Scan for the cell matching the given text and deliver its (X, Y) coordinate at center. 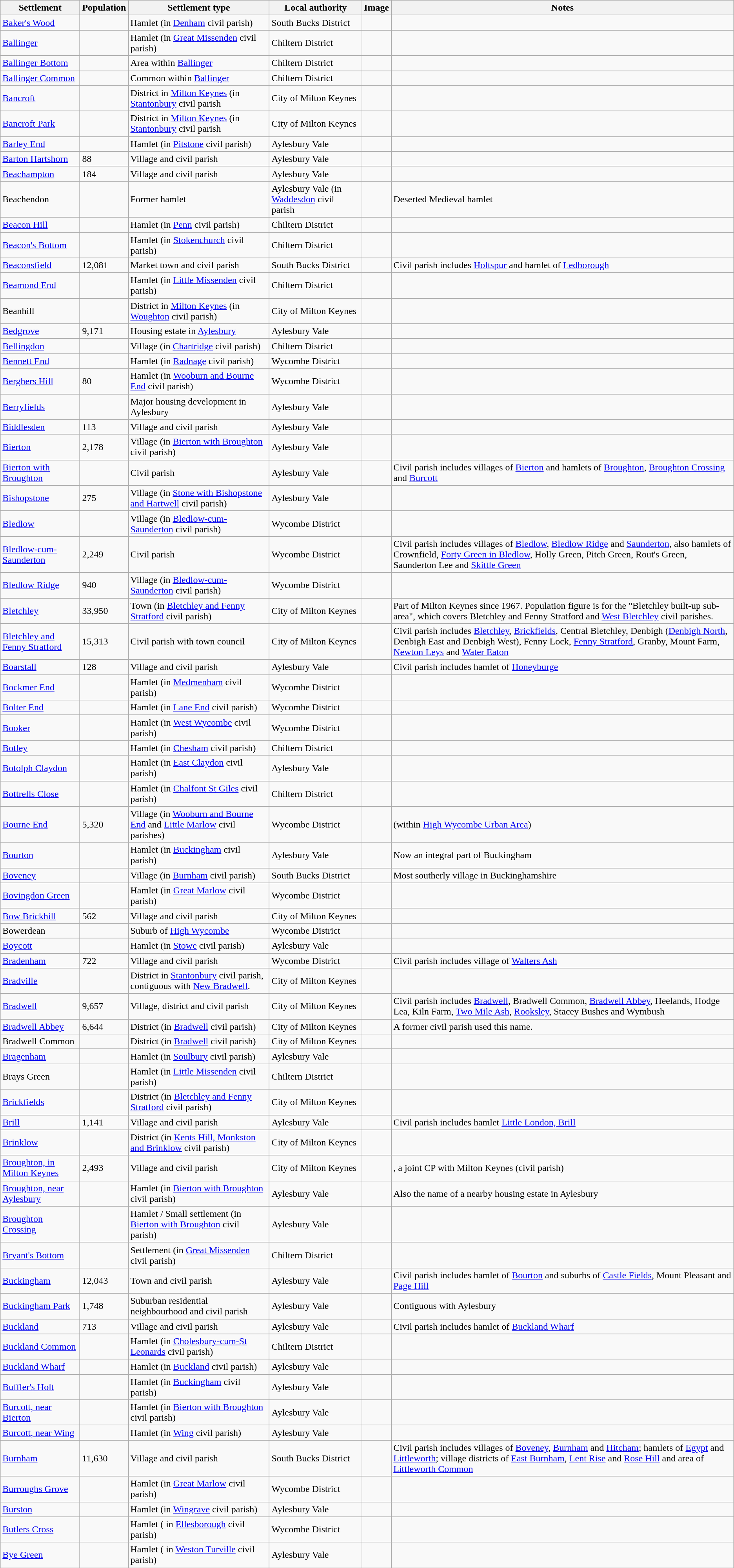
Boveney (40, 875)
Hamlet (in Lane End civil parish) (199, 708)
Bancroft Park (40, 124)
2,249 (104, 554)
1,748 (104, 1306)
Civil parish includes village of Walters Ash (563, 961)
Village, district and civil parish (199, 1007)
Brill (40, 1122)
12,081 (104, 265)
Bow Brickhill (40, 916)
Buckingham (40, 1280)
District (in Kents Hill, Monkston and Brinklow civil parish) (199, 1142)
Burston (40, 1509)
Former hamlet (199, 199)
Bledlow-cum-Saunderton (40, 554)
Buckland Common (40, 1347)
Major housing development in Aylesbury (199, 407)
Suburban residential neighbourhood and civil parish (199, 1306)
128 (104, 667)
940 (104, 585)
Beaconsfield (40, 265)
275 (104, 498)
Bradwell Common (40, 1042)
Hamlet (in Cholesbury-cum-St Leonards civil parish) (199, 1347)
Hamlet (in Penn civil parish) (199, 225)
Contiguous with Aylesbury (563, 1306)
Bellingdon (40, 346)
Civil parish includes hamlet of Bourton and suburbs of Castle Fields, Mount Pleasant and Page Hill (563, 1280)
Berghers Hill (40, 381)
Deserted Medieval hamlet (563, 199)
2,178 (104, 447)
Town and civil parish (199, 1280)
Hamlet (in Pitstone civil parish) (199, 144)
Bledlow Ridge (40, 585)
Hamlet (in Stokenchurch civil parish) (199, 245)
Village (in Bierton with Broughton civil parish) (199, 447)
Bletchley (40, 611)
Botolph Claydon (40, 768)
Bovingdon Green (40, 895)
Village (in Burnham civil parish) (199, 875)
Notes (563, 8)
Beanhill (40, 311)
Civil parish with town council (199, 642)
Village (in Chartridge civil parish) (199, 346)
15,313 (104, 642)
Hamlet (in West Wycombe civil parish) (199, 728)
Civil parish includes Bradwell, Bradwell Common, Bradwell Abbey, Heelands, Hodge Lea, Kiln Farm, Two Mile Ash, Rooksley, Stacey Bushes and Wymbush (563, 1007)
Bryant's Bottom (40, 1255)
District (in Bletchley and Fenny Stratford civil parish) (199, 1102)
Now an integral part of Buckingham (563, 855)
Civil parish includes villages of Bierton and hamlets of Broughton, Broughton Crossing and Burcott (563, 473)
Common within Ballinger (199, 78)
Housing estate in Aylesbury (199, 331)
Hamlet (in Buckland civil parish) (199, 1367)
713 (104, 1326)
9,171 (104, 331)
Hamlet (in Stowe civil parish) (199, 946)
Town (in Bletchley and Fenny Stratford civil parish) (199, 611)
Area within Ballinger (199, 63)
Brickfields (40, 1102)
Bye Green (40, 1555)
184 (104, 174)
A former civil parish used this name. (563, 1027)
Hamlet (in Wingrave civil parish) (199, 1509)
113 (104, 427)
Bourne End (40, 824)
Civil parish includes hamlet of Honeyburge (563, 667)
Hamlet (in East Claydon civil parish) (199, 768)
Bradwell Abbey (40, 1027)
80 (104, 381)
Hamlet (in Soulbury civil parish) (199, 1056)
Bishopstone (40, 498)
Bradville (40, 981)
9,657 (104, 1007)
Settlement (40, 8)
Image (376, 8)
Bolter End (40, 708)
Also the name of a nearby housing estate in Aylesbury (563, 1193)
Bradenham (40, 961)
Population (104, 8)
Bradwell (40, 1007)
Baker's Wood (40, 23)
Market town and civil parish (199, 265)
Broughton, near Aylesbury (40, 1193)
88 (104, 159)
1,141 (104, 1122)
Hamlet (in Wing civil parish) (199, 1433)
Hamlet (in Denham civil parish) (199, 23)
Civil parish includes hamlet of Buckland Wharf (563, 1326)
Hamlet / Small settlement (in Bierton with Broughton civil parish) (199, 1224)
Hamlet (in Radnage civil parish) (199, 361)
33,950 (104, 611)
Burcott, near Wing (40, 1433)
Broughton, in Milton Keynes (40, 1168)
Suburb of High Wycombe (199, 931)
Beacon's Bottom (40, 245)
Village (in Wooburn and Bourne End and Little Marlow civil parishes) (199, 824)
Bragenham (40, 1056)
Settlement (in Great Missenden civil parish) (199, 1255)
Most southerly village in Buckinghamshire (563, 875)
, a joint CP with Milton Keynes (civil parish) (563, 1168)
Brinklow (40, 1142)
11,630 (104, 1458)
5,320 (104, 824)
Barton Hartshorn (40, 159)
Burroughs Grove (40, 1489)
Bowerdean (40, 931)
Civil parish includes hamlet Little London, Brill (563, 1122)
Biddlesden (40, 427)
Broughton Crossing (40, 1224)
Hamlet (in Medmenham civil parish) (199, 688)
Beacon Hill (40, 225)
Settlement type (199, 8)
Bedgrove (40, 331)
Hamlet (in Wooburn and Bourne End civil parish) (199, 381)
Burnham (40, 1458)
District in Stantonbury civil parish, contiguous with New Bradwell. (199, 981)
District in Milton Keynes (in Woughton civil parish) (199, 311)
Burcott, near Bierton (40, 1413)
Aylesbury Vale (in Waddesdon civil parish (316, 199)
562 (104, 916)
Ballinger Common (40, 78)
(within High Wycombe Urban Area) (563, 824)
Bennett End (40, 361)
Bockmer End (40, 688)
Bierton (40, 447)
Booker (40, 728)
12,043 (104, 1280)
Hamlet (in Great Missenden civil parish) (199, 43)
6,644 (104, 1027)
Buckland (40, 1326)
Berryfields (40, 407)
Barley End (40, 144)
Butlers Cross (40, 1530)
2,493 (104, 1168)
Beamond End (40, 285)
Local authority (316, 8)
Village (in Stone with Bishopstone and Hartwell civil parish) (199, 498)
Bierton with Broughton (40, 473)
722 (104, 961)
Bletchley and Fenny Stratford (40, 642)
Bancroft (40, 98)
Buffler's Holt (40, 1387)
Hamlet (in Chalfont St Giles civil parish) (199, 793)
Ballinger Bottom (40, 63)
Boycott (40, 946)
Botley (40, 748)
Bledlow (40, 524)
Hamlet ( in Weston Turville civil parish) (199, 1555)
Boarstall (40, 667)
Bottrells Close (40, 793)
Hamlet ( in Ellesborough civil parish) (199, 1530)
Beachendon (40, 199)
Bourton (40, 855)
Buckingham Park (40, 1306)
Brays Green (40, 1076)
Hamlet (in Chesham civil parish) (199, 748)
Civil parish includes Holtspur and hamlet of Ledborough (563, 265)
Buckland Wharf (40, 1367)
Beachampton (40, 174)
Ballinger (40, 43)
